Find where the given text appears and provide that cell's center as [X, Y] coordinate. 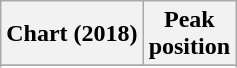
Chart (2018) [72, 34]
Peak position [189, 34]
